Determine the [X, Y] coordinate at the center of the cell enclosing the given text.  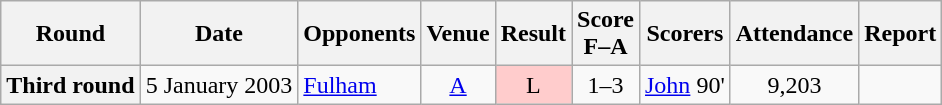
Opponents [360, 34]
A [458, 85]
Attendance [794, 34]
5 January 2003 [219, 85]
Third round [70, 85]
1–3 [606, 85]
Report [900, 34]
9,203 [794, 85]
Date [219, 34]
L [533, 85]
Result [533, 34]
Venue [458, 34]
John 90' [684, 85]
Scorers [684, 34]
Fulham [360, 85]
Round [70, 34]
ScoreF–A [606, 34]
